Provide the (x, y) coordinate of the cell's center where the given text is located.  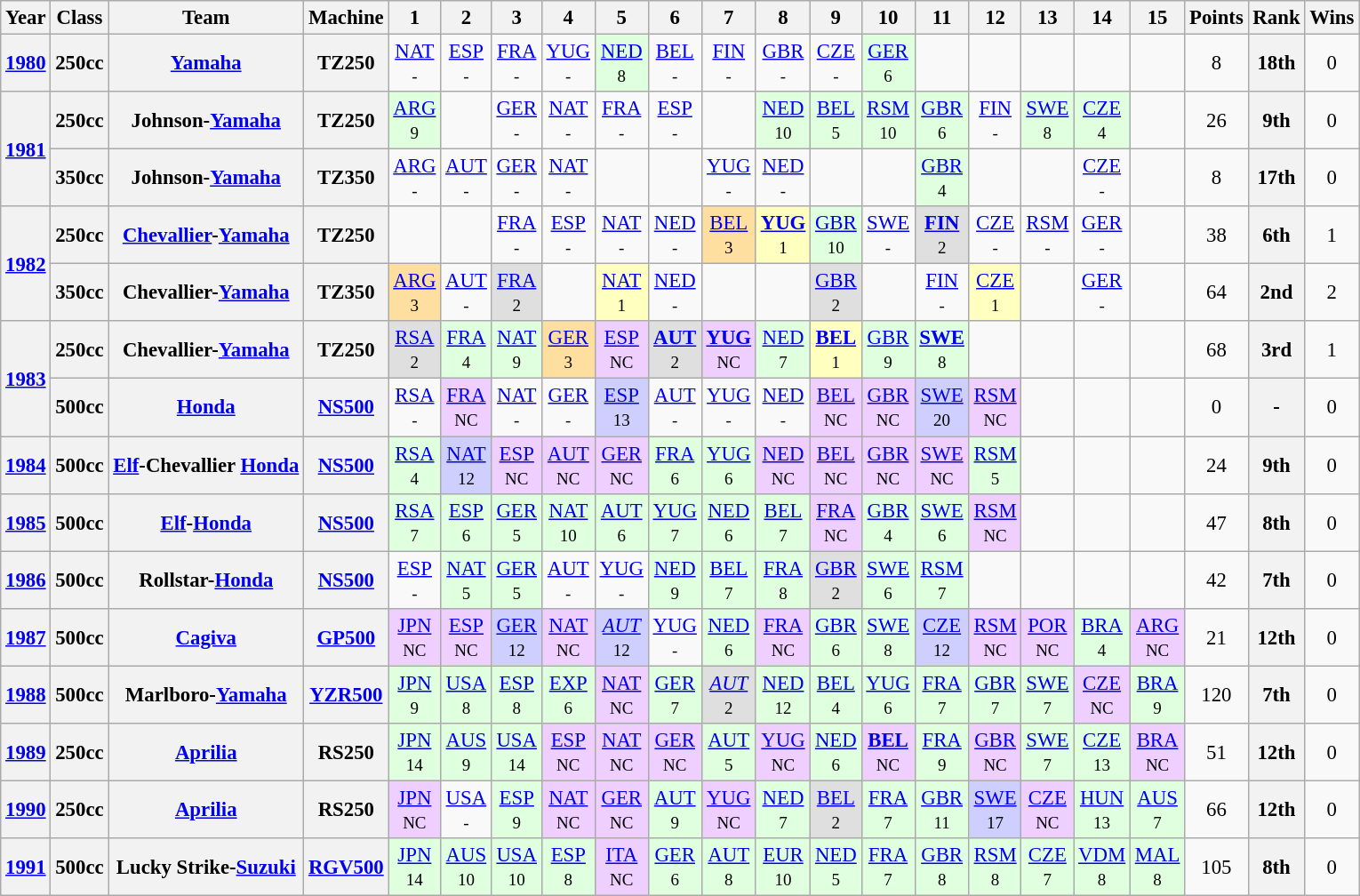
BRA4 (1102, 636)
SWE17 (996, 809)
1986 (26, 580)
Marlboro-Yamaha (206, 695)
RSA4 (414, 466)
GBR- (782, 64)
RSM5 (996, 466)
NED12 (782, 695)
12 (996, 18)
CZE4 (1102, 121)
Class (80, 18)
USA- (466, 809)
21 (1216, 636)
17th (1276, 178)
RSM- (1047, 235)
Elf-Honda (206, 523)
GP500 (347, 636)
66 (1216, 809)
ESP9 (516, 809)
1989 (26, 752)
4 (568, 18)
68 (1216, 350)
Year (26, 18)
Honda (206, 407)
NAT5 (466, 580)
GBR9 (888, 350)
NED10 (782, 121)
3 (516, 18)
JPN9 (414, 695)
ESP6 (466, 523)
PORNC (1047, 636)
10 (888, 18)
YUG7 (675, 523)
Machine (347, 18)
ITANC (621, 868)
AUS7 (1157, 809)
Elf-Chevallier Honda (206, 466)
USA8 (466, 695)
6 (675, 18)
1988 (26, 695)
ARG- (414, 178)
GER3 (568, 350)
51 (1216, 752)
6th (1276, 235)
BEL1 (836, 350)
CZE13 (1102, 752)
42 (1216, 580)
GER12 (516, 636)
FRA2 (516, 293)
3rd (1276, 350)
CZE12 (942, 636)
1983 (26, 379)
ESP13 (621, 407)
Team (206, 18)
Wins (1332, 18)
BEL5 (836, 121)
USA10 (516, 868)
ARGNC (1157, 636)
NED8 (621, 64)
CZE1 (996, 293)
AUT8 (729, 868)
- (1276, 407)
Rank (1276, 18)
AUT12 (621, 636)
GBR10 (836, 235)
BEL2 (836, 809)
AUT9 (675, 809)
BRA9 (1157, 695)
AUT6 (621, 523)
120 (1216, 695)
FRA8 (782, 580)
BEL- (675, 64)
CZE7 (1047, 868)
1991 (26, 868)
USA14 (516, 752)
Lucky Strike-Suzuki (206, 868)
NAT1 (621, 293)
BEL3 (729, 235)
GBR8 (942, 868)
1982 (26, 263)
FRA4 (466, 350)
YUG1 (782, 235)
Yamaha (206, 64)
26 (1216, 121)
47 (1216, 523)
SWENC (942, 466)
NED5 (836, 868)
1990 (26, 809)
NED9 (675, 580)
64 (1216, 293)
EUR10 (782, 868)
SWE- (888, 235)
NAT12 (466, 466)
9 (836, 18)
14 (1102, 18)
MAL8 (1157, 868)
RSA- (414, 407)
GER7 (675, 695)
38 (1216, 235)
NEDNC (782, 466)
1984 (26, 466)
1980 (26, 64)
2nd (1276, 293)
NAT9 (516, 350)
BRANC (1157, 752)
RSM10 (888, 121)
RSM7 (942, 580)
GBR7 (996, 695)
NAT10 (568, 523)
1985 (26, 523)
105 (1216, 868)
FIN2 (942, 235)
24 (1216, 466)
11 (942, 18)
1981 (26, 149)
Rollstar-Honda (206, 580)
RSM8 (996, 868)
18th (1276, 64)
GBR11 (942, 809)
Cagiva (206, 636)
13 (1047, 18)
BEL4 (836, 695)
5 (621, 18)
FRA6 (675, 466)
RSA2 (414, 350)
HUN13 (1102, 809)
SWE20 (942, 407)
RGV500 (347, 868)
1987 (26, 636)
ARG9 (414, 121)
YZR500 (347, 695)
FRA9 (942, 752)
AUT5 (729, 752)
AUS9 (466, 752)
RSA7 (414, 523)
AUTNC (568, 466)
15 (1157, 18)
VDM8 (1102, 868)
Points (1216, 18)
7 (729, 18)
ARG3 (414, 293)
EXP6 (568, 695)
AUS10 (466, 868)
